Identify which cell holds the provided text, then report its [X, Y] central coordinate. 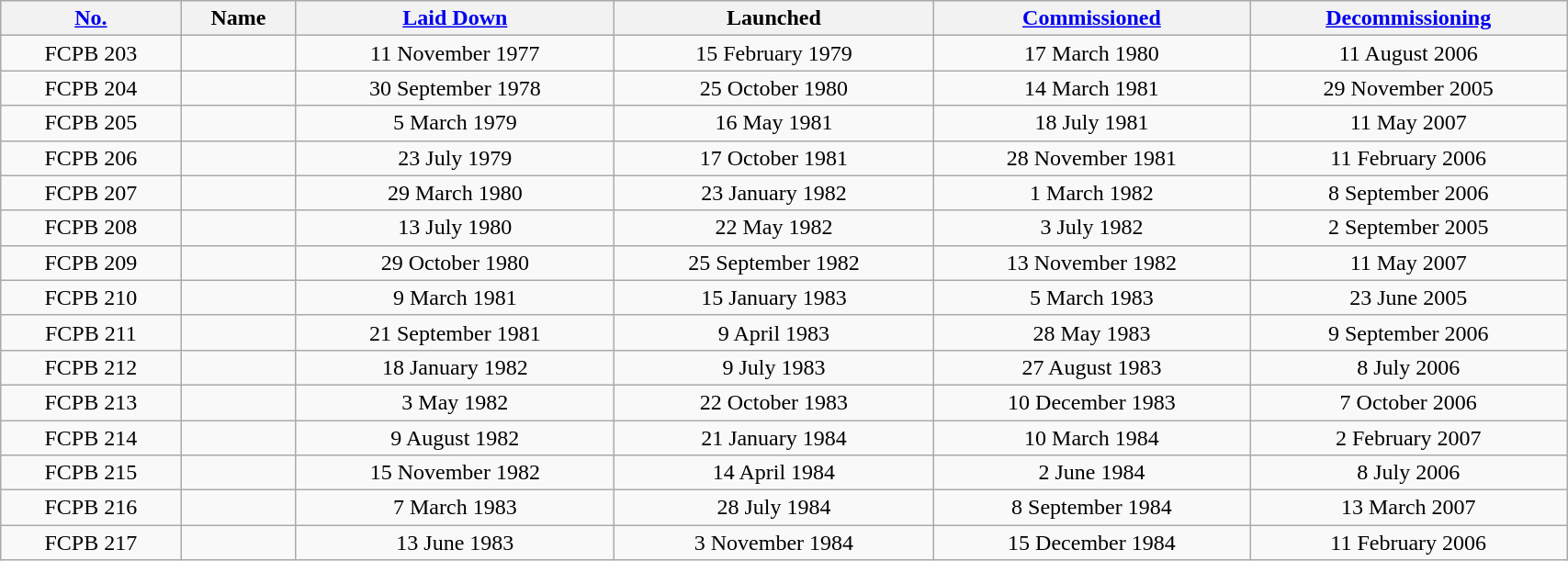
2 February 2007 [1409, 438]
18 July 1981 [1091, 123]
Decommissioning [1409, 18]
13 July 1980 [456, 228]
15 February 1979 [773, 53]
FCPB 214 [91, 438]
9 September 2006 [1409, 332]
3 July 1982 [1091, 228]
28 July 1984 [773, 508]
11 November 1977 [456, 53]
FCPB 211 [91, 332]
9 July 1983 [773, 367]
FCPB 217 [91, 543]
7 March 1983 [456, 508]
9 March 1981 [456, 297]
FCPB 210 [91, 297]
8 September 1984 [1091, 508]
10 March 1984 [1091, 438]
Name [239, 18]
5 March 1983 [1091, 297]
Commissioned [1091, 18]
14 March 1981 [1091, 88]
14 April 1984 [773, 473]
21 September 1981 [456, 332]
13 June 1983 [456, 543]
30 September 1978 [456, 88]
2 June 1984 [1091, 473]
8 September 2006 [1409, 193]
18 January 1982 [456, 367]
15 January 1983 [773, 297]
29 November 2005 [1409, 88]
Laid Down [456, 18]
25 October 1980 [773, 88]
FCPB 215 [91, 473]
27 August 1983 [1091, 367]
29 March 1980 [456, 193]
FCPB 205 [91, 123]
10 December 1983 [1091, 402]
No. [91, 18]
15 December 1984 [1091, 543]
1 March 1982 [1091, 193]
FCPB 213 [91, 402]
FCPB 208 [91, 228]
FCPB 207 [91, 193]
7 October 2006 [1409, 402]
FCPB 204 [91, 88]
22 May 1982 [773, 228]
25 September 1982 [773, 263]
9 April 1983 [773, 332]
15 November 1982 [456, 473]
17 March 1980 [1091, 53]
28 May 1983 [1091, 332]
21 January 1984 [773, 438]
23 January 1982 [773, 193]
FCPB 212 [91, 367]
FCPB 206 [91, 158]
29 October 1980 [456, 263]
FCPB 203 [91, 53]
28 November 1981 [1091, 158]
9 August 1982 [456, 438]
13 March 2007 [1409, 508]
23 July 1979 [456, 158]
Launched [773, 18]
5 March 1979 [456, 123]
22 October 1983 [773, 402]
2 September 2005 [1409, 228]
13 November 1982 [1091, 263]
23 June 2005 [1409, 297]
11 August 2006 [1409, 53]
3 November 1984 [773, 543]
FCPB 209 [91, 263]
16 May 1981 [773, 123]
17 October 1981 [773, 158]
FCPB 216 [91, 508]
3 May 1982 [456, 402]
